Pinpoint the cell where the given text exists, returning its (X, Y) midpoint coordinate. 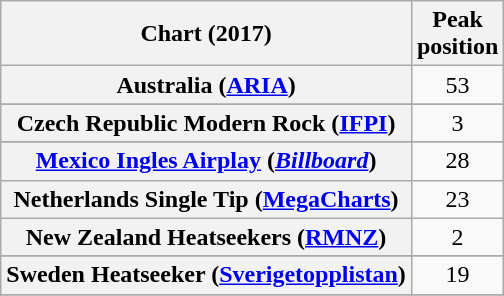
Czech Republic Modern Rock (IFPI) (206, 123)
Mexico Ingles Airplay (Billboard) (206, 161)
19 (457, 275)
Sweden Heatseeker (Sverigetopplistan) (206, 275)
Netherlands Single Tip (MegaCharts) (206, 199)
28 (457, 161)
Chart (2017) (206, 34)
Peak position (457, 34)
New Zealand Heatseekers (RMNZ) (206, 237)
3 (457, 123)
2 (457, 237)
23 (457, 199)
53 (457, 85)
Australia (ARIA) (206, 85)
